Find where the given text appears and provide that cell's center as (X, Y) coordinate. 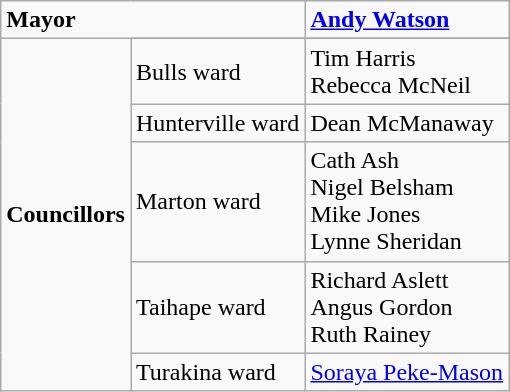
Dean McManaway (407, 123)
Tim HarrisRebecca McNeil (407, 72)
Councillors (66, 215)
Taihape ward (217, 307)
Marton ward (217, 202)
Soraya Peke-Mason (407, 372)
Richard AslettAngus GordonRuth Rainey (407, 307)
Cath AshNigel BelshamMike JonesLynne Sheridan (407, 202)
Bulls ward (217, 72)
Andy Watson (407, 20)
Turakina ward (217, 372)
Mayor (153, 20)
Hunterville ward (217, 123)
